Find where the given text appears and provide that cell's center as [x, y] coordinate. 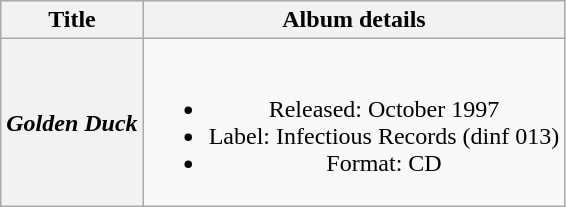
Album details [354, 20]
Golden Duck [72, 122]
Released: October 1997Label: Infectious Records (dinf 013)Format: CD [354, 122]
Title [72, 20]
